Locate the cell with the specified text and output its [x, y] center coordinate. 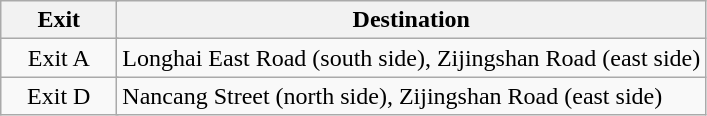
Nancang Street (north side), Zijingshan Road (east side) [412, 96]
Exit D [59, 96]
Exit A [59, 58]
Destination [412, 20]
Exit [59, 20]
Longhai East Road (south side), Zijingshan Road (east side) [412, 58]
